Determine the (X, Y) coordinate at the center of the cell enclosing the given text.  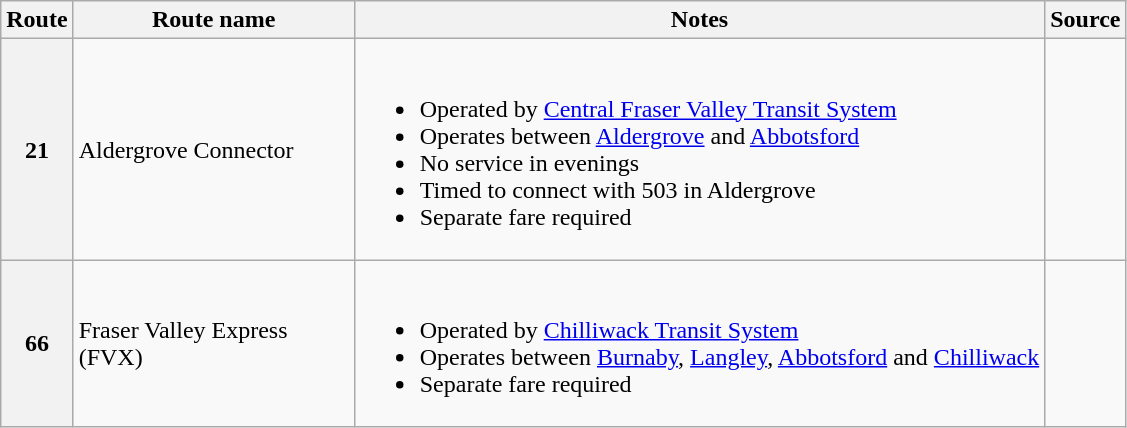
Source (1086, 20)
Route name (214, 20)
21 (37, 150)
Fraser Valley Express (FVX) (214, 344)
66 (37, 344)
Notes (700, 20)
Route (37, 20)
Operated by Chilliwack Transit SystemOperates between Burnaby, Langley, Abbotsford and ChilliwackSeparate fare required (700, 344)
Aldergrove Connector (214, 150)
